Find where the given text appears and provide that cell's center as (x, y) coordinate. 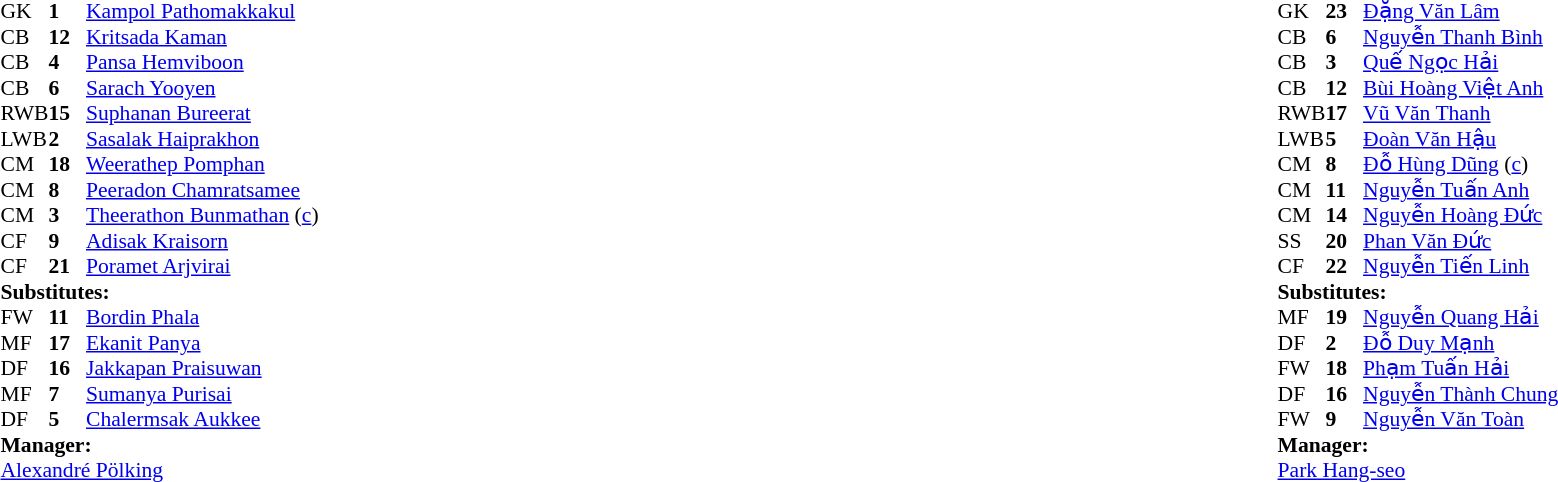
Theerathon Bunmathan (c) (202, 215)
Sumanya Purisai (202, 394)
14 (1345, 215)
SS (1302, 241)
20 (1345, 241)
Đoàn Văn Hậu (1460, 139)
Adisak Kraisorn (202, 241)
Nguyễn Tiến Linh (1460, 267)
Bùi Hoàng Việt Anh (1460, 88)
Quế Ngọc Hải (1460, 63)
Jakkapan Praisuwan (202, 369)
Poramet Arjvirai (202, 267)
Nguyễn Thành Chung (1460, 394)
Vũ Văn Thanh (1460, 113)
Nguyễn Văn Toàn (1460, 419)
15 (67, 113)
7 (67, 394)
Đỗ Duy Mạnh (1460, 343)
4 (67, 63)
Peeradon Chamratsamee (202, 190)
Phan Văn Đức (1460, 241)
Sasalak Haiprakhon (202, 139)
Sarach Yooyen (202, 88)
Weerathep Pomphan (202, 165)
19 (1345, 317)
Chalermsak Aukkee (202, 419)
Suphanan Bureerat (202, 113)
Pansa Hemviboon (202, 63)
Phạm Tuấn Hải (1460, 369)
21 (67, 267)
Nguyễn Quang Hải (1460, 317)
Nguyễn Tuấn Anh (1460, 190)
Đỗ Hùng Dũng (c) (1460, 165)
Nguyễn Thanh Bình (1460, 37)
22 (1345, 267)
Nguyễn Hoàng Đức (1460, 215)
Manager: (159, 445)
Kritsada Kaman (202, 37)
Ekanit Panya (202, 343)
Substitutes: (159, 292)
Bordin Phala (202, 317)
